From the cell containing the given text, extract its center point as (X, Y) coordinate. 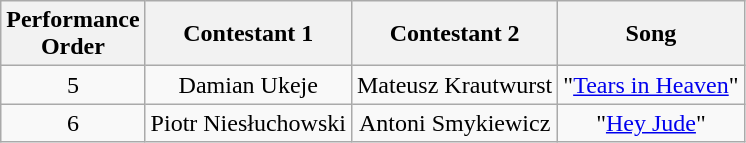
"Hey Jude" (651, 123)
Antoni Smykiewicz (454, 123)
Mateusz Krautwurst (454, 85)
Piotr Niesłuchowski (248, 123)
"Tears in Heaven" (651, 85)
6 (73, 123)
Contestant 2 (454, 34)
Damian Ukeje (248, 85)
Contestant 1 (248, 34)
5 (73, 85)
Song (651, 34)
Performance Order (73, 34)
